Determine the [x, y] coordinate at the center of the cell enclosing the given text.  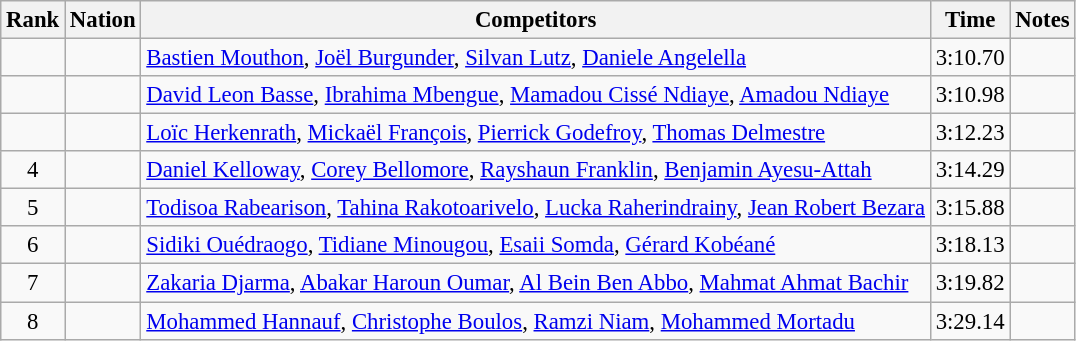
3:12.23 [970, 133]
3:19.82 [970, 283]
Rank [33, 20]
Mohammed Hannauf, Christophe Boulos, Ramzi Niam, Mohammed Mortadu [536, 321]
7 [33, 283]
Time [970, 20]
4 [33, 170]
6 [33, 245]
3:14.29 [970, 170]
Nation [103, 20]
Bastien Mouthon, Joël Burgunder, Silvan Lutz, Daniele Angelella [536, 58]
Todisoa Rabearison, Tahina Rakotoarivelo, Lucka Raherindrainy, Jean Robert Bezara [536, 208]
Competitors [536, 20]
3:10.70 [970, 58]
3:29.14 [970, 321]
8 [33, 321]
Daniel Kelloway, Corey Bellomore, Rayshaun Franklin, Benjamin Ayesu-Attah [536, 170]
Sidiki Ouédraogo, Tidiane Minougou, Esaii Somda, Gérard Kobéané [536, 245]
3:15.88 [970, 208]
Loïc Herkenrath, Mickaël François, Pierrick Godefroy, Thomas Delmestre [536, 133]
5 [33, 208]
David Leon Basse, Ibrahima Mbengue, Mamadou Cissé Ndiaye, Amadou Ndiaye [536, 95]
Notes [1042, 20]
3:10.98 [970, 95]
Zakaria Djarma, Abakar Haroun Oumar, Al Bein Ben Abbo, Mahmat Ahmat Bachir [536, 283]
3:18.13 [970, 245]
